Return the (x, y) coordinate for the center point of the cell that contains the specified text.  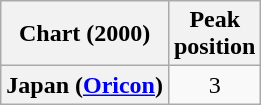
3 (214, 85)
Japan (Oricon) (85, 85)
Chart (2000) (85, 34)
Peakposition (214, 34)
